Locate the cell with the specified text and output its (x, y) center coordinate. 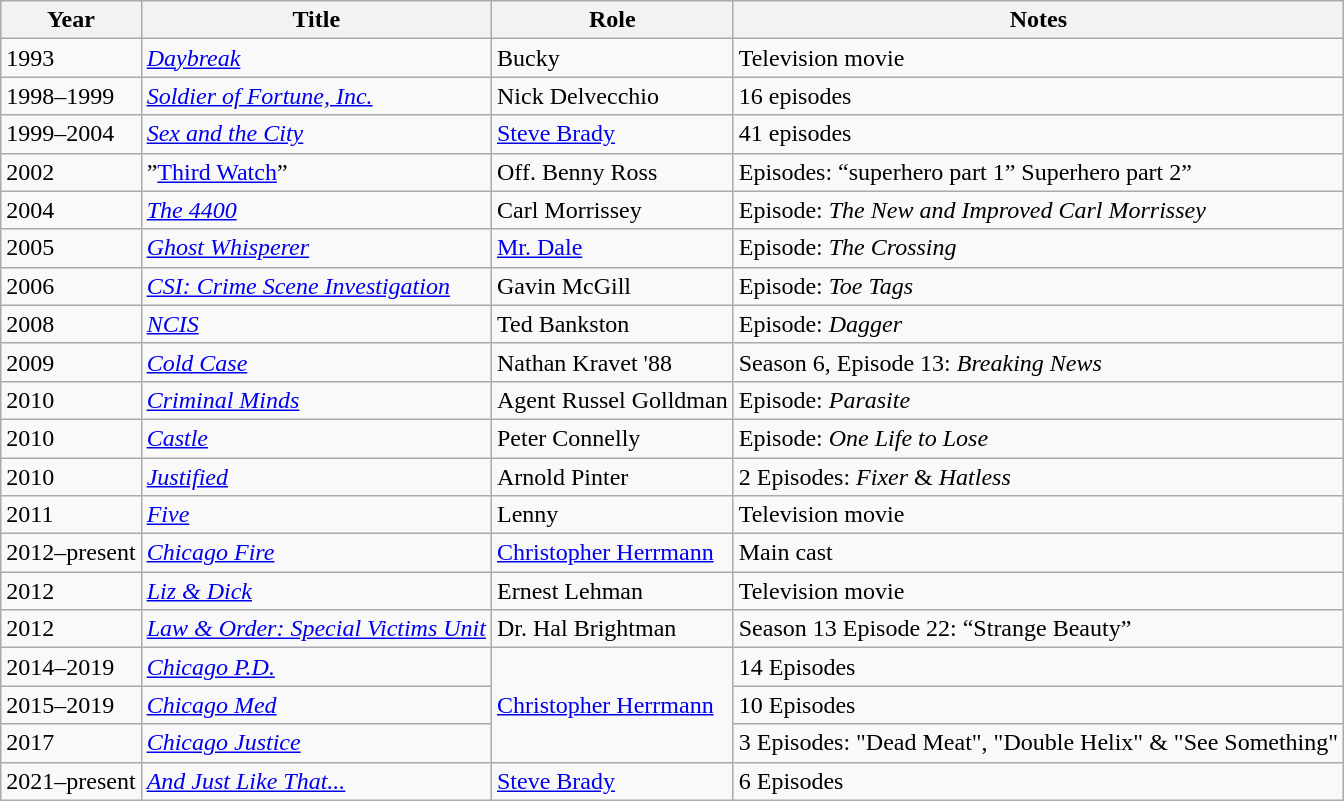
14 Episodes (1038, 667)
Bucky (612, 58)
2006 (71, 286)
The 4400 (316, 210)
Carl Morrissey (612, 210)
2009 (71, 362)
Episode: The New and Improved Carl Morrissey (1038, 210)
2014–2019 (71, 667)
Soldier of Fortune, Inc. (316, 96)
Cold Case (316, 362)
”Third Watch” (316, 172)
2005 (71, 248)
Episode: One Life to Lose (1038, 438)
Episodes: “superhero part 1” Superhero part 2” (1038, 172)
Criminal Minds (316, 400)
Ghost Whisperer (316, 248)
Episode: Dagger (1038, 324)
3 Episodes: "Dead Meat", "Double Helix" & "See Something" (1038, 743)
CSI: Crime Scene Investigation (316, 286)
Liz & Dick (316, 591)
Off. Benny Ross (612, 172)
Season 13 Episode 22: “Strange Beauty” (1038, 629)
Law & Order: Special Victims Unit (316, 629)
Sex and the City (316, 134)
2002 (71, 172)
Arnold Pinter (612, 477)
Justified (316, 477)
Lenny (612, 515)
1999–2004 (71, 134)
Mr. Dale (612, 248)
Ted Bankston (612, 324)
Notes (1038, 20)
Year (71, 20)
10 Episodes (1038, 705)
Chicago Justice (316, 743)
2021–present (71, 781)
Season 6, Episode 13: Breaking News (1038, 362)
Dr. Hal Brightman (612, 629)
Nick Delvecchio (612, 96)
Title (316, 20)
2015–2019 (71, 705)
Peter Connelly (612, 438)
Gavin McGill (612, 286)
2 Episodes: Fixer & Hatless (1038, 477)
And Just Like That... (316, 781)
NCIS (316, 324)
6 Episodes (1038, 781)
Five (316, 515)
Chicago Med (316, 705)
2017 (71, 743)
Castle (316, 438)
Agent Russel Golldman (612, 400)
1998–1999 (71, 96)
Episode: The Crossing (1038, 248)
Ernest Lehman (612, 591)
16 episodes (1038, 96)
2012–present (71, 553)
Main cast (1038, 553)
Episode: Parasite (1038, 400)
2004 (71, 210)
2011 (71, 515)
Chicago P.D. (316, 667)
41 episodes (1038, 134)
1993 (71, 58)
Nathan Kravet '88 (612, 362)
2008 (71, 324)
Role (612, 20)
Episode: Toe Tags (1038, 286)
Chicago Fire (316, 553)
Daybreak (316, 58)
